Scan for the cell matching the given text and deliver its [X, Y] coordinate at center. 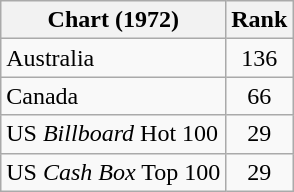
136 [260, 58]
Rank [260, 20]
Australia [114, 58]
Chart (1972) [114, 20]
US Billboard Hot 100 [114, 134]
66 [260, 96]
Canada [114, 96]
US Cash Box Top 100 [114, 172]
